Return the [x, y] coordinate for the center point of the cell that contains the specified text.  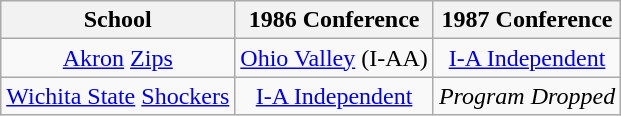
Wichita State Shockers [118, 96]
1987 Conference [526, 20]
1986 Conference [334, 20]
Ohio Valley (I-AA) [334, 58]
School [118, 20]
Program Dropped [526, 96]
Akron Zips [118, 58]
